Provide the (X, Y) coordinate of the cell's center where the given text is located.  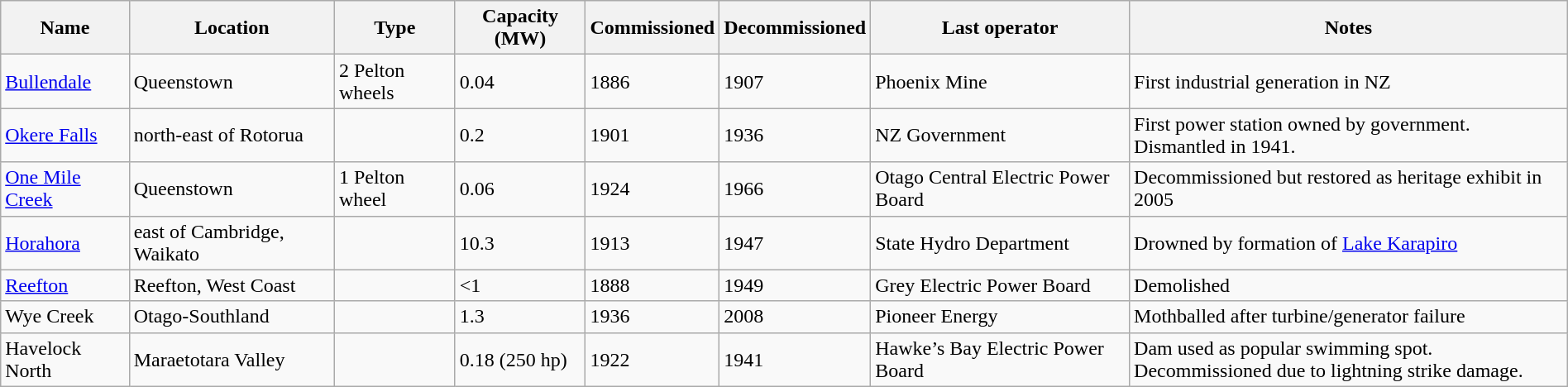
Commissioned (653, 28)
east of Cambridge, Waikato (232, 243)
Demolished (1349, 285)
Pioneer Energy (1001, 317)
Type (394, 28)
Mothballed after turbine/generator failure (1349, 317)
NZ Government (1001, 136)
Horahora (65, 243)
Drowned by formation of Lake Karapiro (1349, 243)
1886 (653, 81)
2008 (796, 317)
Hawke’s Bay Electric Power Board (1001, 359)
Name (65, 28)
Bullendale (65, 81)
1 Pelton wheel (394, 189)
Wye Creek (65, 317)
1949 (796, 285)
Maraetotara Valley (232, 359)
1913 (653, 243)
First industrial generation in NZ (1349, 81)
Otago Central Electric Power Board (1001, 189)
0.06 (520, 189)
1966 (796, 189)
2 Pelton wheels (394, 81)
north-east of Rotorua (232, 136)
0.2 (520, 136)
Capacity (MW) (520, 28)
0.04 (520, 81)
1901 (653, 136)
1924 (653, 189)
Phoenix Mine (1001, 81)
Reefton, West Coast (232, 285)
1947 (796, 243)
Dam used as popular swimming spot.Decommissioned due to lightning strike damage. (1349, 359)
0.18 (250 hp) (520, 359)
Decommissioned (796, 28)
<1 (520, 285)
One Mile Creek (65, 189)
Notes (1349, 28)
Okere Falls (65, 136)
Reefton (65, 285)
1941 (796, 359)
State Hydro Department (1001, 243)
Last operator (1001, 28)
10.3 (520, 243)
Havelock North (65, 359)
1888 (653, 285)
Grey Electric Power Board (1001, 285)
Otago-Southland (232, 317)
1922 (653, 359)
First power station owned by government. Dismantled in 1941. (1349, 136)
1.3 (520, 317)
Decommissioned but restored as heritage exhibit in 2005 (1349, 189)
1907 (796, 81)
Location (232, 28)
